Extract the [x, y] coordinate from the center of the cell holding the provided text.  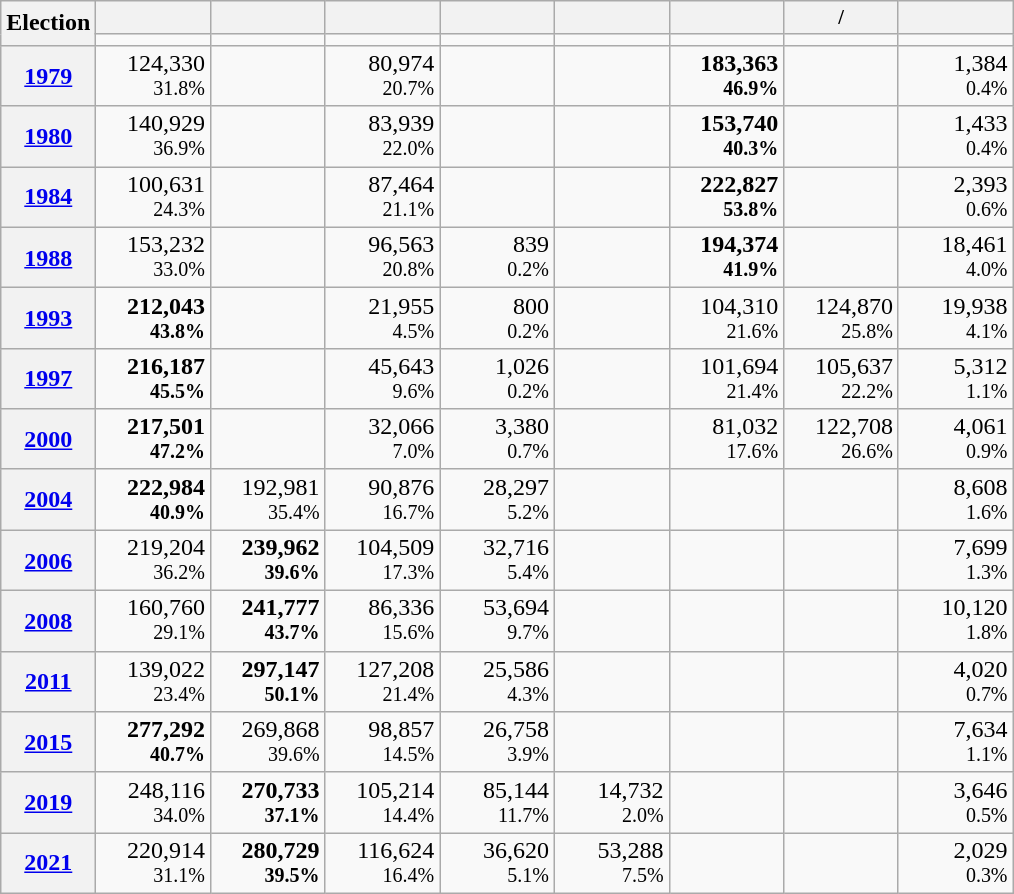
2008 [48, 622]
1984 [48, 198]
83,93922.0% [382, 136]
Election [48, 24]
26,7583.9% [498, 742]
32,0667.0% [382, 440]
85,14411.7% [498, 802]
277,29240.7% [154, 742]
127,20821.4% [382, 682]
183,36346.9% [726, 76]
1980 [48, 136]
280,72939.5% [268, 864]
140,92936.9% [154, 136]
7,6341.1% [956, 742]
8,6081.6% [956, 500]
297,14750.1% [268, 682]
1,3840.4% [956, 76]
269,86839.6% [268, 742]
122,70826.6% [842, 440]
139,02223.4% [154, 682]
1997 [48, 378]
241,77743.7% [268, 622]
2004 [48, 500]
248,11634.0% [154, 802]
36,6205.1% [498, 864]
222,82753.8% [726, 198]
1,4330.4% [956, 136]
104,31021.6% [726, 318]
105,63722.2% [842, 378]
90,87616.7% [382, 500]
81,03217.6% [726, 440]
2011 [48, 682]
2006 [48, 560]
4,0200.7% [956, 682]
212,04343.8% [154, 318]
1,0260.2% [498, 378]
18,4614.0% [956, 258]
2,3930.6% [956, 198]
19,9384.1% [956, 318]
21,9554.5% [382, 318]
8390.2% [498, 258]
2019 [48, 802]
1993 [48, 318]
116,62416.4% [382, 864]
192,98135.4% [268, 500]
219,20436.2% [154, 560]
220,91431.1% [154, 864]
4,0610.9% [956, 440]
1988 [48, 258]
10,1201.8% [956, 622]
7,6991.3% [956, 560]
124,87025.8% [842, 318]
87,46421.1% [382, 198]
2021 [48, 864]
101,69421.4% [726, 378]
2015 [48, 742]
160,76029.1% [154, 622]
/ [842, 18]
98,85714.5% [382, 742]
86,33615.6% [382, 622]
2000 [48, 440]
96,56320.8% [382, 258]
153,74040.3% [726, 136]
105,21414.4% [382, 802]
104,50917.3% [382, 560]
216,18745.5% [154, 378]
194,37441.9% [726, 258]
222,98440.9% [154, 500]
28,2975.2% [498, 500]
1979 [48, 76]
80,97420.7% [382, 76]
32,7165.4% [498, 560]
45,6439.6% [382, 378]
8000.2% [498, 318]
100,63124.3% [154, 198]
14,7322.0% [612, 802]
239,96239.6% [268, 560]
53,2887.5% [612, 864]
2,0290.3% [956, 864]
217,50147.2% [154, 440]
153,23233.0% [154, 258]
25,5864.3% [498, 682]
3,6460.5% [956, 802]
3,3800.7% [498, 440]
53,6949.7% [498, 622]
270,73337.1% [268, 802]
124,33031.8% [154, 76]
5,3121.1% [956, 378]
